Return (x, y) of the center of cell containing provided text 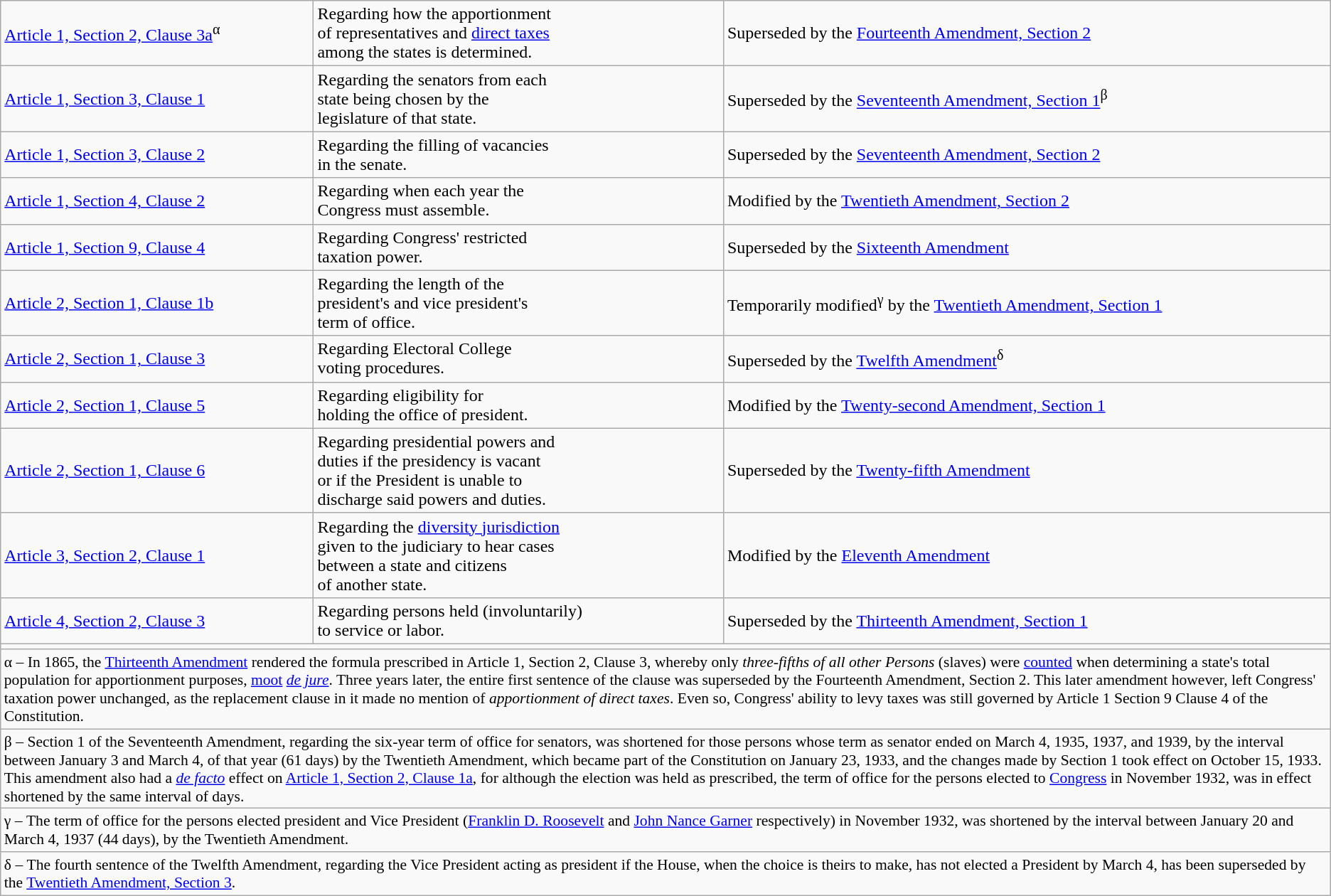
Superseded by the Twelfth Amendmentδ (1027, 358)
Regarding how the apportionmentof representatives and direct taxesamong the states is determined. (518, 33)
Article 4, Section 2, Clause 3 (157, 620)
Article 2, Section 1, Clause 1b (157, 303)
Regarding eligibility forholding the office of president. (518, 405)
Article 1, Section 9, Clause 4 (157, 247)
Modified by the Twenty-second Amendment, Section 1 (1027, 405)
Modified by the Eleventh Amendment (1027, 555)
Superseded by the Thirteenth Amendment, Section 1 (1027, 620)
Article 3, Section 2, Clause 1 (157, 555)
Modified by the Twentieth Amendment, Section 2 (1027, 201)
Superseded by the Twenty-fifth Amendment (1027, 471)
Article 1, Section 4, Clause 2 (157, 201)
Superseded by the Seventeenth Amendment, Section 2 (1027, 155)
Regarding the diversity jurisdictiongiven to the judiciary to hear casesbetween a state and citizensof another state. (518, 555)
Article 1, Section 3, Clause 2 (157, 155)
Article 2, Section 1, Clause 3 (157, 358)
Regarding presidential powers andduties if the presidency is vacantor if the President is unable todischarge said powers and duties. (518, 471)
Regarding persons held (involuntarily)to service or labor. (518, 620)
Temporarily modifiedγ by the Twentieth Amendment, Section 1 (1027, 303)
Article 1, Section 2, Clause 3aα (157, 33)
Regarding Electoral Collegevoting procedures. (518, 358)
Regarding the filling of vacanciesin the senate. (518, 155)
Article 1, Section 3, Clause 1 (157, 99)
Regarding when each year theCongress must assemble. (518, 201)
Article 2, Section 1, Clause 6 (157, 471)
Superseded by the Fourteenth Amendment, Section 2 (1027, 33)
Regarding Congress' restrictedtaxation power. (518, 247)
Regarding the length of thepresident's and vice president'sterm of office. (518, 303)
Article 2, Section 1, Clause 5 (157, 405)
Superseded by the Sixteenth Amendment (1027, 247)
Regarding the senators from eachstate being chosen by thelegislature of that state. (518, 99)
Superseded by the Seventeenth Amendment, Section 1β (1027, 99)
